Find where the given text appears and provide that cell's center as [x, y] coordinate. 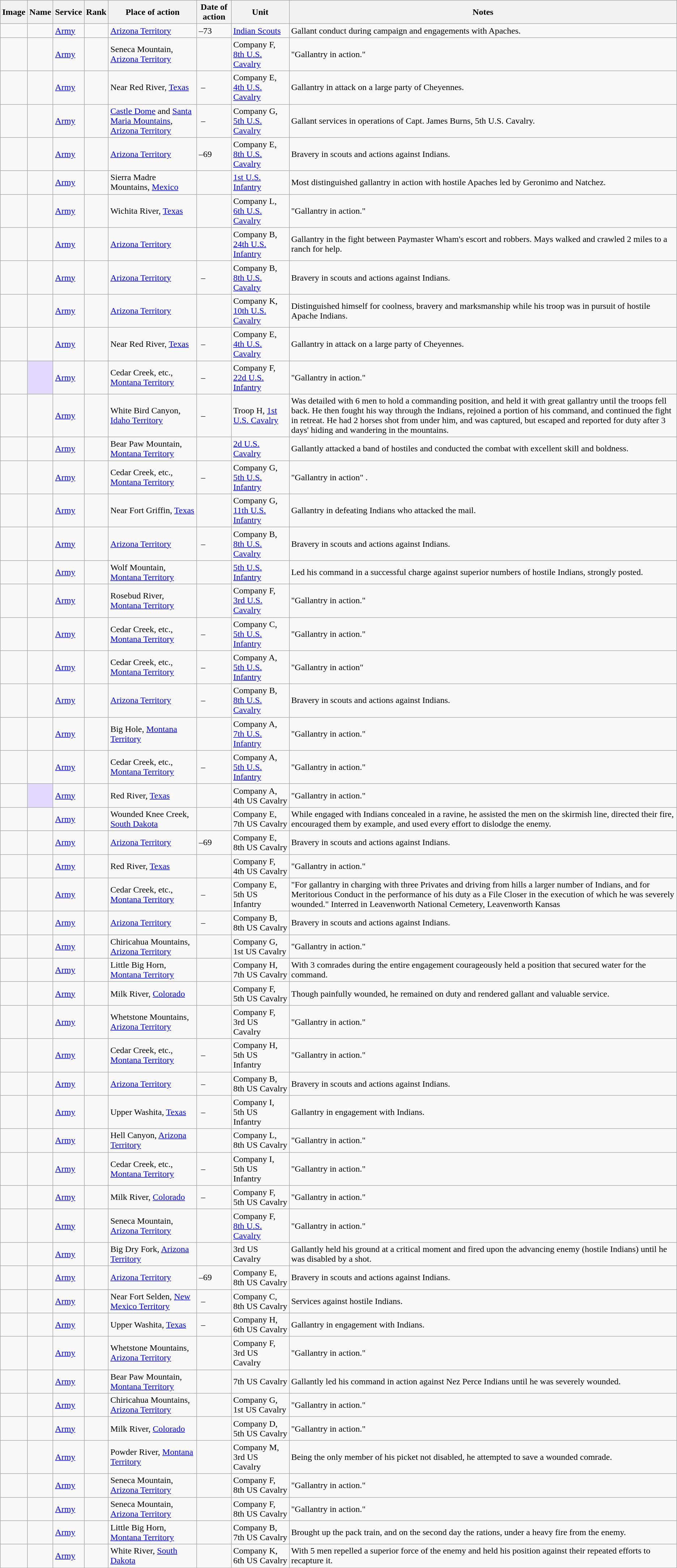
Castle Dome and Santa Maria Mountains, Arizona Territory [153, 121]
Name [41, 12]
Company E, 8th U.S. Cavalry [260, 154]
Though painfully wounded, he remained on duty and rendered gallant and valuable service. [483, 994]
Distinguished himself for coolness, bravery and marksmanship while his troop was in pursuit of hostile Apache Indians. [483, 311]
Gallantry in the fight between Paymaster Wham's escort and robbers. Mays walked and crawled 2 miles to a ranch for help. [483, 244]
Rosebud River, Montana Territory [153, 601]
Service [69, 12]
Wolf Mountain, Montana Territory [153, 572]
Company K, 10th U.S. Cavalry [260, 311]
Company H, 5th US Infantry [260, 1055]
Gallantly led his command in action against Nez Perce Indians until he was severely wounded. [483, 1381]
7th US Cavalry [260, 1381]
Being the only member of his picket not disabled, he attempted to save a wounded comrade. [483, 1457]
Company C, 5th U.S. Infantry [260, 634]
Gallantly attacked a band of hostiles and conducted the combat with excellent skill and boldness. [483, 449]
Services against hostile Indians. [483, 1301]
Date of action [214, 12]
Company G, 5th U.S. Infantry [260, 477]
Company E, 7th US Cavalry [260, 819]
With 3 comrades during the entire engagement courageously held a position that secured water for the command. [483, 970]
Company E, 5th US Infantry [260, 895]
Brought up the pack train, and on the second day the rations, under a heavy fire from the enemy. [483, 1533]
Near Fort Selden, New Mexico Territory [153, 1301]
"Gallantry in action" . [483, 477]
Powder River, Montana Territory [153, 1457]
–73 [214, 31]
Company M, 3rd US Cavalry [260, 1457]
2d U.S. Cavalry [260, 449]
Gallantry in defeating Indians who attacked the mail. [483, 511]
Company L, 6th U.S. Cavalry [260, 211]
Company G, 5th U.S. Cavalry [260, 121]
Unit [260, 12]
Wounded Knee Creek, South Dakota [153, 819]
Company G, 11th U.S. Infantry [260, 511]
Big Dry Fork, Arizona Territory [153, 1254]
Gallant conduct during campaign and engagements with Apaches. [483, 31]
Company A, 7th U.S. Infantry [260, 734]
Rank [96, 12]
Place of action [153, 12]
Company H, 7th US Cavalry [260, 970]
Company C, 8th US Cavalry [260, 1301]
Company F, 3rd U.S. Cavalry [260, 601]
Hell Canyon, Arizona Territory [153, 1141]
White River, South Dakota [153, 1556]
Near Fort Griffin, Texas [153, 511]
Company A, 4th US Cavalry [260, 796]
Gallantly held his ground at a critical moment and fired upon the advancing enemy (hostile Indians) until he was disabled by a shot. [483, 1254]
Company F, 4th US Cavalry [260, 866]
5th U.S. Infantry [260, 572]
Wichita River, Texas [153, 211]
Company F, 22d U.S. Infantry [260, 378]
Company D, 5th US Cavalry [260, 1428]
Notes [483, 12]
1st U.S. Infantry [260, 182]
Led his command in a successful charge against superior numbers of hostile Indians, strongly posted. [483, 572]
Most distinguished gallantry in action with hostile Apaches led by Geronimo and Natchez. [483, 182]
Big Hole, Montana Territory [153, 734]
With 5 men repelled a superior force of the enemy and held his position against their repeated efforts to recapture it. [483, 1556]
Company B, 7th US Cavalry [260, 1533]
"Gallantry in action" [483, 667]
White Bird Canyon, Idaho Territory [153, 416]
Image [14, 12]
Indian Scouts [260, 31]
Company H, 6th US Cavalry [260, 1325]
Sierra Madre Mountains, Mexico [153, 182]
Troop H, 1st U.S. Cavalry [260, 416]
Company K, 6th US Cavalry [260, 1556]
3rd US Cavalry [260, 1254]
Gallant services in operations of Capt. James Burns, 5th U.S. Cavalry. [483, 121]
Company L, 8th US Cavalry [260, 1141]
Company B, 24th U.S. Infantry [260, 244]
